Return the [x, y] coordinate for the center point of the cell that contains the specified text.  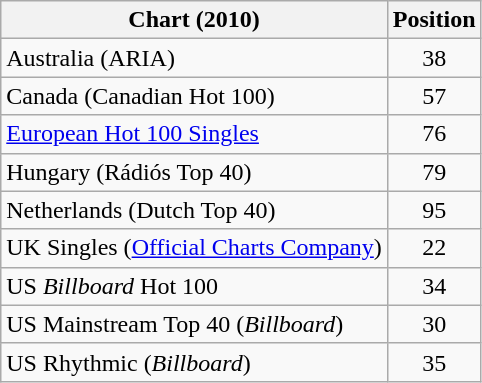
UK Singles (Official Charts Company) [194, 248]
34 [434, 286]
79 [434, 172]
US Billboard Hot 100 [194, 286]
22 [434, 248]
35 [434, 362]
38 [434, 58]
European Hot 100 Singles [194, 134]
Position [434, 20]
Canada (Canadian Hot 100) [194, 96]
57 [434, 96]
76 [434, 134]
30 [434, 324]
Netherlands (Dutch Top 40) [194, 210]
US Mainstream Top 40 (Billboard) [194, 324]
Hungary (Rádiós Top 40) [194, 172]
Chart (2010) [194, 20]
US Rhythmic (Billboard) [194, 362]
Australia (ARIA) [194, 58]
95 [434, 210]
